Extract the [X, Y] coordinate from the center of the cell holding the provided text.  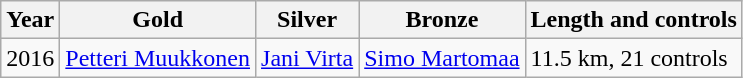
Jani Virta [308, 58]
Silver [308, 20]
Gold [158, 20]
Simo Martomaa [442, 58]
Year [30, 20]
Length and controls [634, 20]
Petteri Muukkonen [158, 58]
Bronze [442, 20]
2016 [30, 58]
11.5 km, 21 controls [634, 58]
